Identify which cell holds the provided text, then report its (x, y) central coordinate. 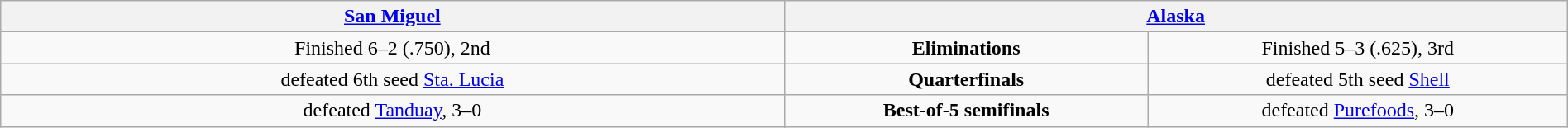
Quarterfinals (966, 79)
defeated Purefoods, 3–0 (1358, 111)
defeated 5th seed Shell (1358, 79)
Alaska (1176, 17)
Eliminations (966, 48)
San Miguel (392, 17)
defeated Tanduay, 3–0 (392, 111)
Finished 5–3 (.625), 3rd (1358, 48)
defeated 6th seed Sta. Lucia (392, 79)
Best-of-5 semifinals (966, 111)
Finished 6–2 (.750), 2nd (392, 48)
